Scan for the cell matching the given text and deliver its (x, y) coordinate at center. 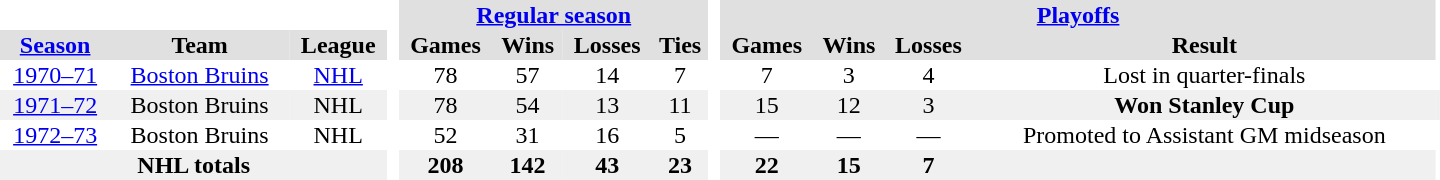
Regular season (554, 15)
13 (607, 105)
23 (680, 165)
14 (607, 75)
NHL totals (194, 165)
Team (200, 45)
31 (528, 135)
Promoted to Assistant GM midseason (1204, 135)
43 (607, 165)
Result (1204, 45)
Season (55, 45)
54 (528, 105)
1970–71 (55, 75)
52 (446, 135)
22 (766, 165)
1971–72 (55, 105)
142 (528, 165)
1972–73 (55, 135)
57 (528, 75)
4 (928, 75)
11 (680, 105)
Ties (680, 45)
208 (446, 165)
12 (848, 105)
5 (680, 135)
Lost in quarter-finals (1204, 75)
Playoffs (1078, 15)
Won Stanley Cup (1204, 105)
League (338, 45)
16 (607, 135)
